Identify which cell holds the provided text, then report its [x, y] central coordinate. 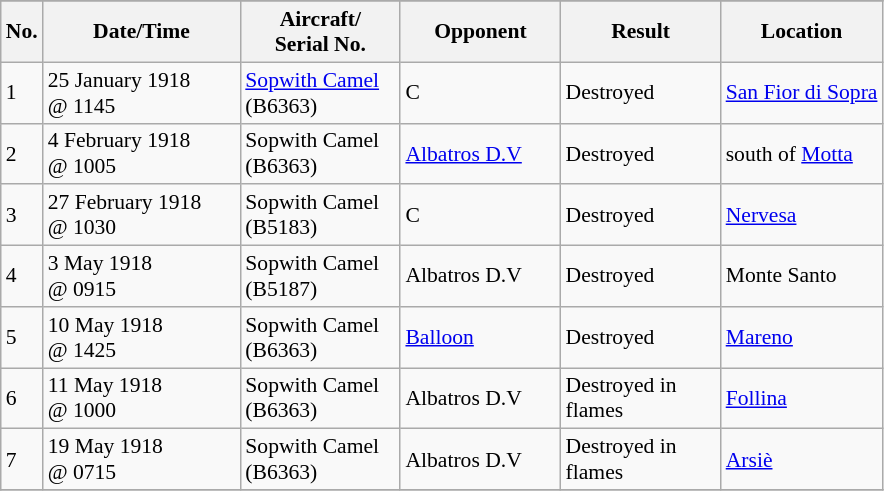
Date/Time [142, 32]
Location [802, 32]
1 [22, 92]
3 May 1918@ 0915 [142, 276]
Sopwith Camel(B5183) [320, 216]
Nervesa [802, 216]
Sopwith Camel(B5187) [320, 276]
27 February 1918@ 1030 [142, 216]
Arsiè [802, 460]
Aircraft/Serial No. [320, 32]
No. [22, 32]
4 [22, 276]
5 [22, 338]
Opponent [480, 32]
11 May 1918@ 1000 [142, 398]
6 [22, 398]
25 January 1918@ 1145 [142, 92]
Follina [802, 398]
Balloon [480, 338]
7 [22, 460]
Result [641, 32]
2 [22, 154]
Monte Santo [802, 276]
south of Motta [802, 154]
3 [22, 216]
19 May 1918@ 0715 [142, 460]
4 February 1918@ 1005 [142, 154]
10 May 1918@ 1425 [142, 338]
San Fior di Sopra [802, 92]
Mareno [802, 338]
